From the cell containing the given text, extract its center point as [x, y] coordinate. 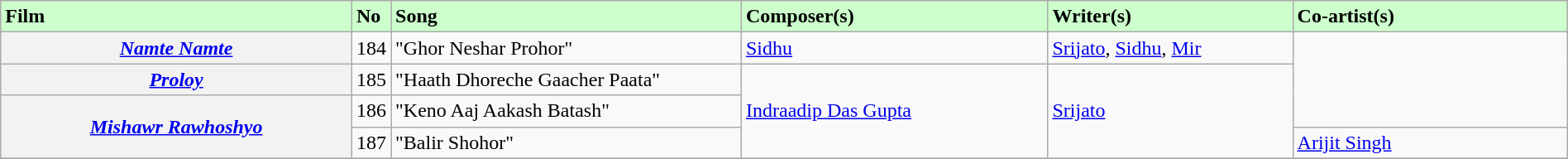
186 [370, 111]
Arijit Singh [1430, 142]
Namte Namte [177, 48]
185 [370, 79]
184 [370, 48]
No [370, 17]
Writer(s) [1170, 17]
"Balir Shohor" [566, 142]
Srijato [1170, 111]
"Keno Aaj Aakash Batash" [566, 111]
"Ghor Neshar Prohor" [566, 48]
Composer(s) [894, 17]
Song [566, 17]
187 [370, 142]
Mishawr Rawhoshyo [177, 127]
Proloy [177, 79]
Co-artist(s) [1430, 17]
"Haath Dhoreche Gaacher Paata" [566, 79]
Indraadip Das Gupta [894, 111]
Sidhu [894, 48]
Srijato, Sidhu, Mir [1170, 48]
Film [177, 17]
